Provide the [x, y] coordinate of the cell's center where the given text is located.  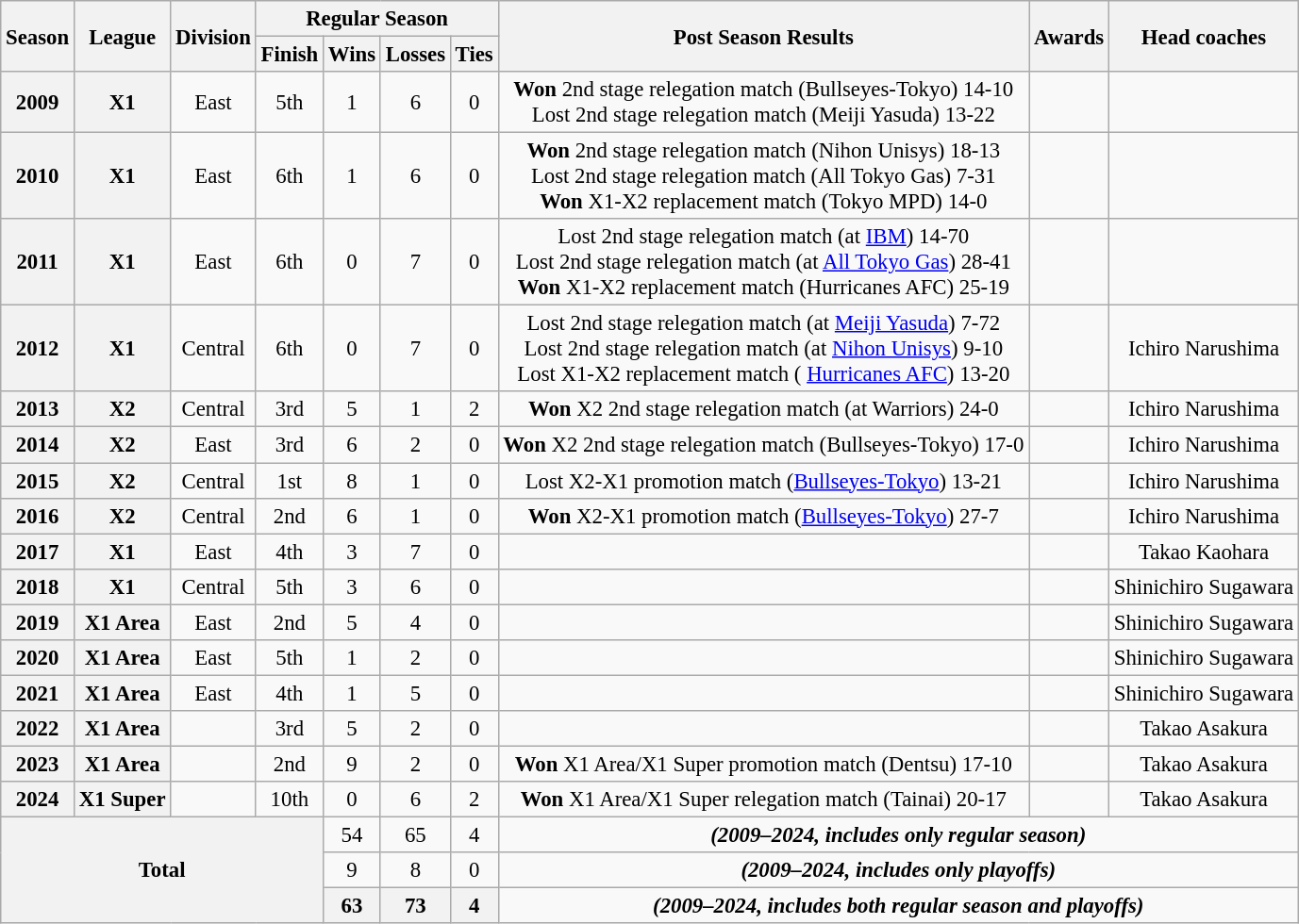
X1 Super [122, 800]
Season [38, 36]
2009 [38, 102]
2021 [38, 693]
(2009–2024, includes only playoffs) [898, 870]
2010 [38, 176]
2011 [38, 262]
Won X2-X1 promotion match (Bullseyes-Tokyo) 27-7 [764, 516]
2019 [38, 622]
Takao Kaohara [1204, 552]
1st [289, 481]
Head coaches [1204, 36]
Finish [289, 55]
2020 [38, 658]
(2009–2024, includes only regular season) [898, 835]
2022 [38, 729]
(2009–2024, includes both regular season and playoffs) [898, 906]
2012 [38, 349]
Won X1 Area/X1 Super relegation match (Tainai) 20-17 [764, 800]
Won X1 Area/X1 Super promotion match (Dentsu) 17-10 [764, 764]
2018 [38, 586]
Post Season Results [764, 36]
2016 [38, 516]
Won X2 2nd stage relegation match (Bullseyes-Tokyo) 17-0 [764, 445]
10th [289, 800]
2014 [38, 445]
League [122, 36]
Lost X2-X1 promotion match (Bullseyes-Tokyo) 13-21 [764, 481]
54 [353, 835]
2015 [38, 481]
73 [415, 906]
63 [353, 906]
Regular Season [377, 19]
Division [213, 36]
Losses [415, 55]
Awards [1070, 36]
2023 [38, 764]
Ties [474, 55]
Won 2nd stage relegation match (Nihon Unisys) 18-13Lost 2nd stage relegation match (All Tokyo Gas) 7-31Won X1-X2 replacement match (Tokyo MPD) 14-0 [764, 176]
Wins [353, 55]
65 [415, 835]
2024 [38, 800]
2013 [38, 410]
Total [162, 871]
Won 2nd stage relegation match (Bullseyes-Tokyo) 14-10Lost 2nd stage relegation match (Meiji Yasuda) 13-22 [764, 102]
Won X2 2nd stage relegation match (at Warriors) 24-0 [764, 410]
2017 [38, 552]
